Pinpoint the cell where the given text exists, returning its (x, y) midpoint coordinate. 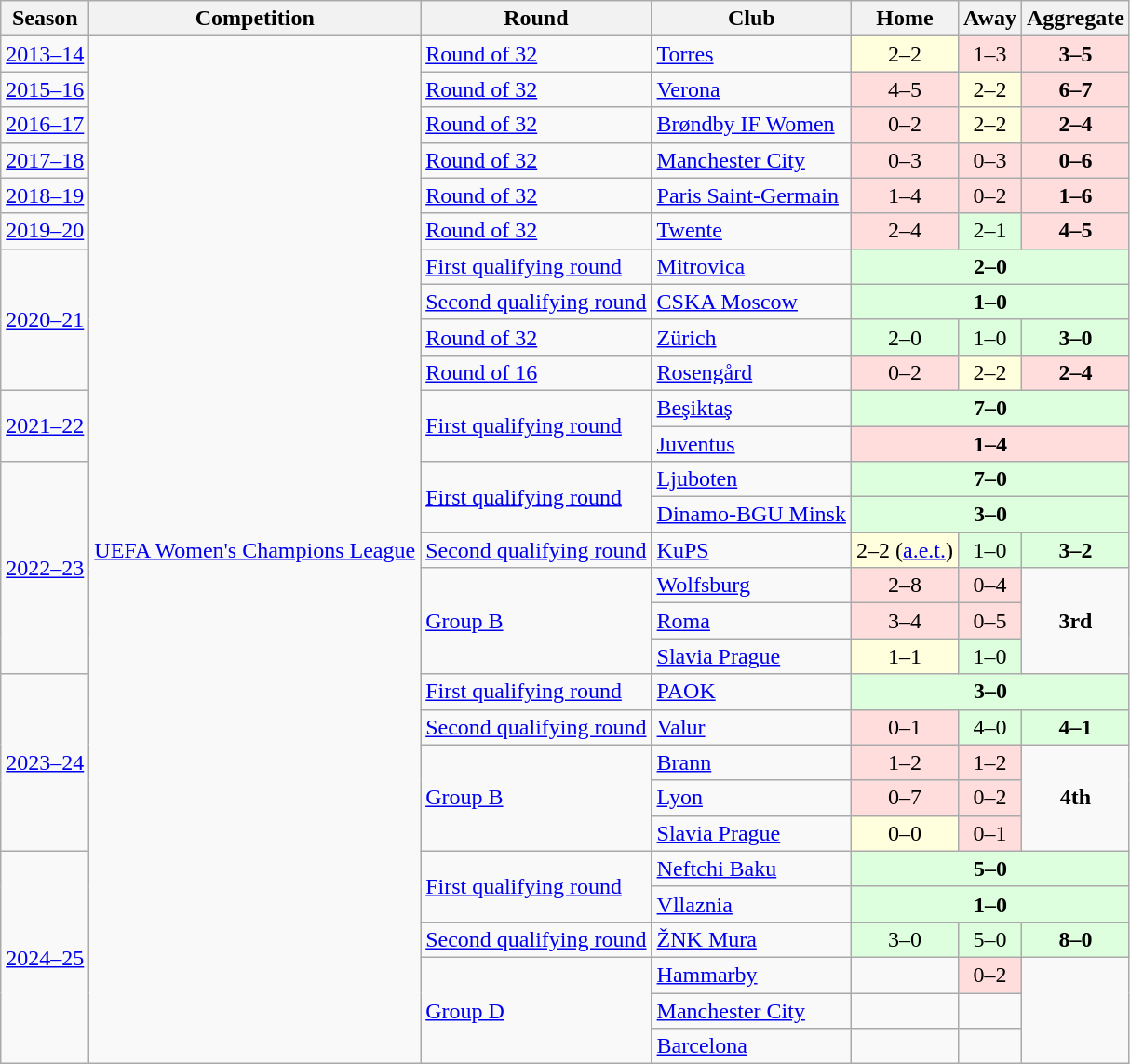
2017–18 (45, 160)
ŽNK Mura (751, 939)
KuPS (751, 550)
Lyon (751, 798)
2–1 (989, 231)
2016–17 (45, 125)
2021–22 (45, 425)
PAOK (751, 692)
6–7 (1075, 89)
Neftchi Baku (751, 869)
8–0 (1075, 939)
4th (1075, 798)
2018–19 (45, 195)
UEFA Women's Champions League (255, 550)
0–7 (905, 798)
2020–21 (45, 319)
2024–25 (45, 957)
Zürich (751, 337)
3–4 (905, 621)
Season (45, 19)
Verona (751, 89)
Hammarby (751, 975)
Barcelona (751, 1046)
Mitrovica (751, 266)
Club (751, 19)
Rosengård (751, 372)
Twente (751, 231)
4–1 (1075, 727)
2013–14 (45, 54)
Beşiktaş (751, 408)
0–6 (1075, 160)
Ljuboten (751, 479)
3–5 (1075, 54)
Vllaznia (751, 904)
2015–16 (45, 89)
4–0 (989, 727)
1–3 (989, 54)
Juventus (751, 444)
3rd (1075, 621)
2019–20 (45, 231)
Paris Saint-Germain (751, 195)
1–1 (905, 656)
Aggregate (1075, 19)
CSKA Moscow (751, 302)
0–5 (989, 621)
Torres (751, 54)
Roma (751, 621)
2022–23 (45, 568)
1–6 (1075, 195)
0–4 (989, 586)
Dinamo-BGU Minsk (751, 515)
Home (905, 19)
2–8 (905, 586)
2023–24 (45, 762)
2–2 (a.e.t.) (905, 550)
3–2 (1075, 550)
Round (536, 19)
Brann (751, 762)
Away (989, 19)
Group D (536, 1010)
Round of 16 (536, 372)
Valur (751, 727)
Wolfsburg (751, 586)
Competition (255, 19)
Brøndby IF Women (751, 125)
0–0 (905, 833)
